Extract the [x, y] coordinate from the center of the cell holding the provided text.  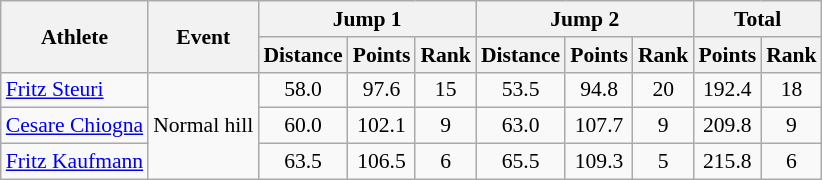
58.0 [302, 90]
209.8 [727, 126]
109.3 [599, 162]
18 [792, 90]
65.5 [520, 162]
15 [446, 90]
Fritz Steuri [74, 90]
Total [757, 19]
63.5 [302, 162]
20 [664, 90]
Athlete [74, 36]
63.0 [520, 126]
192.4 [727, 90]
215.8 [727, 162]
60.0 [302, 126]
107.7 [599, 126]
53.5 [520, 90]
97.6 [382, 90]
Normal hill [203, 126]
Jump 2 [585, 19]
Jump 1 [367, 19]
Fritz Kaufmann [74, 162]
Cesare Chiogna [74, 126]
94.8 [599, 90]
102.1 [382, 126]
106.5 [382, 162]
Event [203, 36]
5 [664, 162]
